Provide the [x, y] coordinate of the cell's center where the given text is located.  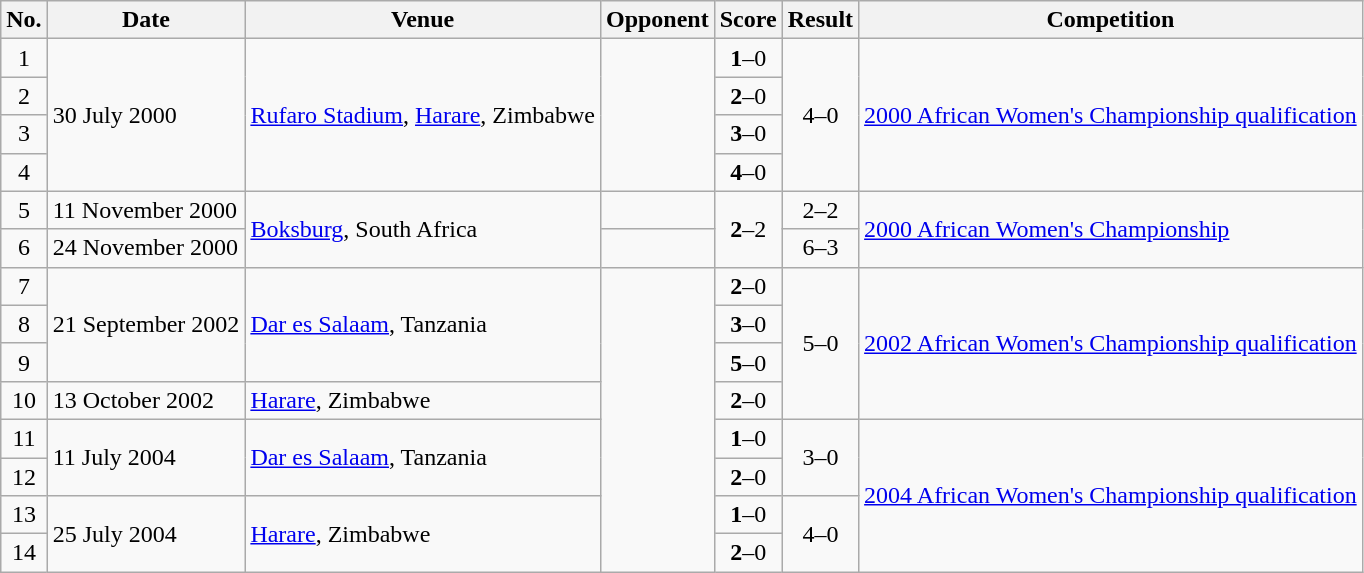
6 [24, 248]
3 [24, 134]
14 [24, 553]
11 July 2004 [146, 457]
30 July 2000 [146, 115]
13 [24, 515]
7 [24, 286]
1 [24, 58]
Opponent [657, 20]
No. [24, 20]
12 [24, 477]
Date [146, 20]
9 [24, 362]
Venue [423, 20]
10 [24, 400]
24 November 2000 [146, 248]
11 [24, 438]
2002 African Women's Championship qualification [1111, 343]
Score [748, 20]
13 October 2002 [146, 400]
6–3 [820, 248]
5 [24, 210]
2000 African Women's Championship qualification [1111, 115]
11 November 2000 [146, 210]
4 [24, 172]
Rufaro Stadium, Harare, Zimbabwe [423, 115]
21 September 2002 [146, 324]
8 [24, 324]
Competition [1111, 20]
Boksburg, South Africa [423, 229]
2004 African Women's Championship qualification [1111, 495]
Result [820, 20]
2000 African Women's Championship [1111, 229]
25 July 2004 [146, 534]
2 [24, 96]
